From the cell containing the given text, extract its center point as [x, y] coordinate. 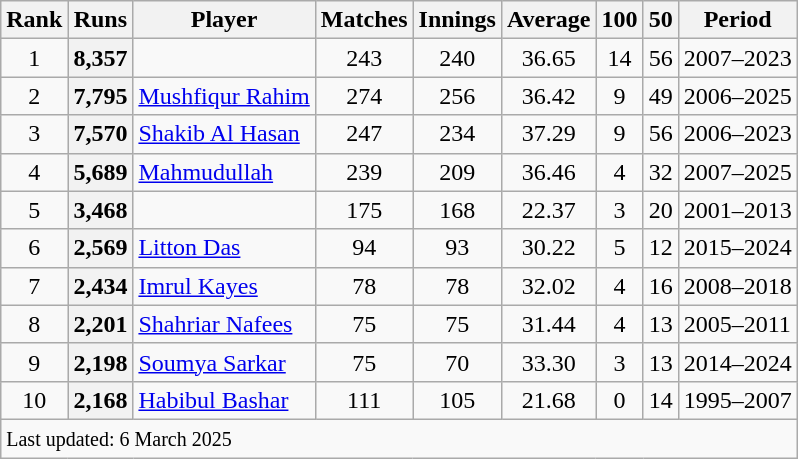
Period [738, 20]
2,201 [100, 324]
2 [34, 96]
175 [364, 210]
12 [660, 248]
Litton Das [224, 248]
7,570 [100, 134]
8,357 [100, 58]
30.22 [548, 248]
239 [364, 172]
0 [620, 400]
49 [660, 96]
Matches [364, 20]
8 [34, 324]
1 [34, 58]
2001–2013 [738, 210]
32 [660, 172]
Runs [100, 20]
36.65 [548, 58]
100 [620, 20]
2006–2025 [738, 96]
247 [364, 134]
37.29 [548, 134]
Imrul Kayes [224, 286]
243 [364, 58]
Shahriar Nafees [224, 324]
2015–2024 [738, 248]
33.30 [548, 362]
2,168 [100, 400]
50 [660, 20]
16 [660, 286]
256 [457, 96]
5,689 [100, 172]
274 [364, 96]
21.68 [548, 400]
2,198 [100, 362]
Mushfiqur Rahim [224, 96]
36.46 [548, 172]
Average [548, 20]
111 [364, 400]
2006–2023 [738, 134]
Mahmudullah [224, 172]
Innings [457, 20]
Habibul Bashar [224, 400]
2007–2025 [738, 172]
7,795 [100, 96]
2,569 [100, 248]
1995–2007 [738, 400]
168 [457, 210]
3,468 [100, 210]
234 [457, 134]
209 [457, 172]
32.02 [548, 286]
240 [457, 58]
22.37 [548, 210]
10 [34, 400]
6 [34, 248]
Soumya Sarkar [224, 362]
2,434 [100, 286]
20 [660, 210]
94 [364, 248]
2014–2024 [738, 362]
70 [457, 362]
2008–2018 [738, 286]
36.42 [548, 96]
Shakib Al Hasan [224, 134]
31.44 [548, 324]
Rank [34, 20]
Last updated: 6 March 2025 [399, 438]
Player [224, 20]
7 [34, 286]
105 [457, 400]
2007–2023 [738, 58]
93 [457, 248]
2005–2011 [738, 324]
